Search for the cell housing the specified text and yield its [X, Y] center coordinate. 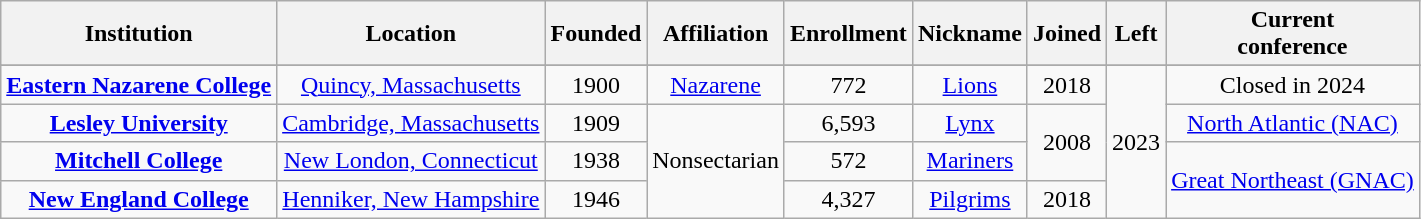
Joined [1066, 34]
772 [848, 85]
6,593 [848, 123]
1900 [596, 85]
Nickname [970, 34]
Currentconference [1293, 34]
North Atlantic (NAC) [1293, 123]
Pilgrims [970, 199]
Lesley University [139, 123]
1909 [596, 123]
1946 [596, 199]
New England College [139, 199]
Nazarene [716, 85]
Institution [139, 34]
Eastern Nazarene College [139, 85]
Mitchell College [139, 161]
2008 [1066, 142]
Location [411, 34]
Closed in 2024 [1293, 85]
Great Northeast (GNAC) [1293, 180]
Lynx [970, 123]
4,327 [848, 199]
Cambridge, Massachusetts [411, 123]
Lions [970, 85]
Mariners [970, 161]
Enrollment [848, 34]
2023 [1136, 142]
572 [848, 161]
Quincy, Massachusetts [411, 85]
Henniker, New Hampshire [411, 199]
Affiliation [716, 34]
Founded [596, 34]
Nonsectarian [716, 161]
Left [1136, 34]
1938 [596, 161]
New London, Connecticut [411, 161]
